Locate the cell with the specified text and output its [X, Y] center coordinate. 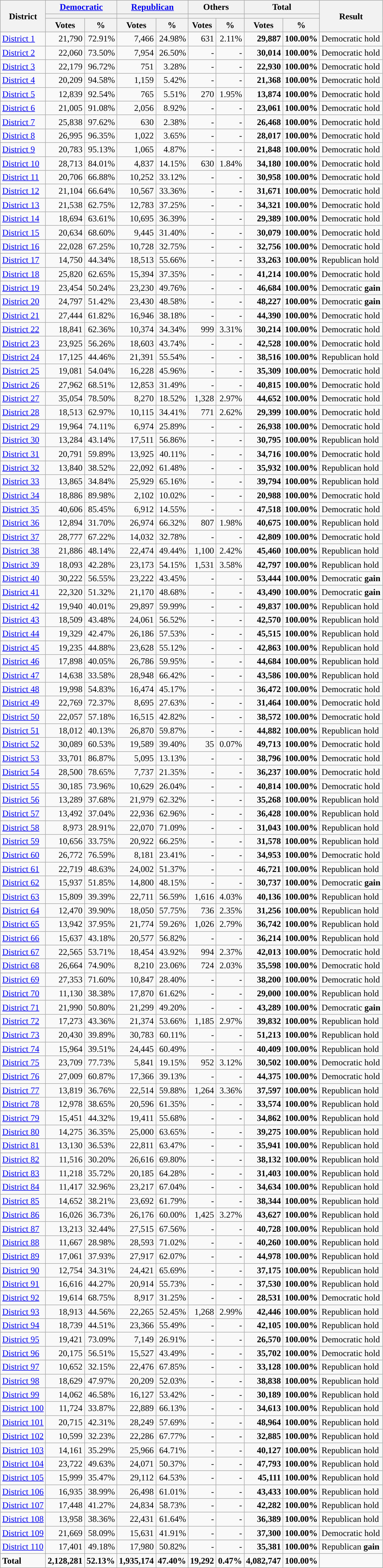
40,409 [264, 1049]
13,289 [65, 800]
District 1 [23, 39]
District 66 [23, 938]
District 9 [23, 149]
10,115 [137, 413]
19,940 [65, 606]
38,200 [264, 980]
66.42% [172, 675]
10,374 [137, 329]
28.40% [172, 980]
10,599 [65, 1436]
751 [137, 67]
20,596 [137, 1104]
37,530 [264, 1284]
21,538 [65, 205]
District 64 [23, 910]
District 55 [23, 786]
61.79% [172, 1201]
District 61 [23, 869]
13,958 [65, 1519]
26,570 [264, 1339]
23,628 [137, 648]
33.58% [101, 675]
38.65% [101, 1104]
62.07% [172, 1256]
16,127 [137, 1395]
48.58% [172, 302]
56.82% [172, 938]
44,375 [264, 1077]
40,127 [264, 1450]
20,185 [137, 1173]
36.73% [101, 1215]
22,431 [137, 1519]
0.07% [230, 744]
37,175 [264, 1270]
17,061 [65, 1256]
26,974 [137, 523]
95.13% [101, 149]
68.60% [101, 233]
11,724 [65, 1408]
District 23 [23, 343]
17,511 [137, 440]
12,754 [65, 1270]
1,065 [137, 149]
30,502 [264, 1063]
15,631 [137, 1533]
District 104 [23, 1464]
1,100 [202, 551]
76.59% [101, 855]
22,092 [137, 468]
34,180 [264, 163]
32.44% [101, 1229]
District 87 [23, 1229]
District 21 [23, 315]
10.02% [172, 495]
11,218 [65, 1173]
District 37 [23, 537]
District 96 [23, 1353]
19,292 [202, 1561]
43,627 [264, 1215]
3.31% [230, 329]
41.27% [101, 1505]
14,062 [65, 1395]
4.03% [230, 897]
44,882 [264, 731]
36,214 [264, 938]
53.66% [172, 1021]
35.29% [101, 1450]
55.12% [172, 648]
19,998 [65, 689]
21,790 [65, 39]
2.38% [172, 122]
38.52% [101, 468]
29,887 [264, 39]
District 73 [23, 1035]
44,390 [264, 315]
22,889 [137, 1408]
994 [202, 952]
21,104 [65, 191]
20,791 [65, 454]
77.73% [101, 1063]
District 70 [23, 993]
1.84% [230, 163]
District 24 [23, 357]
38.36% [101, 1519]
64.53% [172, 1477]
45.96% [172, 371]
31,464 [264, 703]
42,797 [264, 564]
District 77 [23, 1090]
2.03% [230, 966]
28,249 [137, 1422]
60.11% [172, 1035]
District 99 [23, 1395]
3.28% [172, 67]
28,593 [137, 1242]
59.89% [101, 454]
30,795 [264, 440]
8,270 [137, 399]
14,032 [137, 537]
42,809 [264, 537]
10,695 [137, 219]
18,093 [65, 564]
23,454 [65, 288]
47,793 [264, 1464]
59.95% [172, 662]
2.99% [230, 1312]
28.91% [101, 828]
17,401 [65, 1547]
5,841 [137, 1063]
17,980 [137, 1547]
54.15% [172, 564]
20,988 [264, 495]
23,430 [137, 302]
20,430 [65, 1035]
60.87% [101, 1077]
19,235 [65, 648]
63.61% [101, 219]
2.11% [230, 39]
28,017 [264, 136]
District 110 [23, 1547]
68.75% [101, 1298]
District 32 [23, 468]
District 38 [23, 551]
District 62 [23, 883]
28,777 [65, 537]
District 53 [23, 758]
1,159 [137, 80]
53,444 [264, 578]
23,230 [137, 288]
24,834 [137, 1505]
58.09% [101, 1533]
22,060 [65, 53]
51.85% [101, 883]
50.24% [101, 288]
District 82 [23, 1159]
40,814 [264, 786]
22,474 [137, 551]
39.13% [172, 1077]
42,013 [264, 952]
District 56 [23, 800]
33,701 [65, 758]
29,389 [264, 219]
District 12 [23, 191]
61.62% [172, 993]
23.41% [172, 855]
25,838 [65, 122]
9,445 [137, 233]
55.54% [172, 357]
17,448 [65, 1505]
8,210 [137, 966]
District 27 [23, 399]
District 3 [23, 67]
13,130 [65, 1146]
28.98% [101, 1242]
19,421 [65, 1339]
District 102 [23, 1436]
26,186 [137, 634]
60.49% [172, 1049]
22,179 [65, 67]
District 45 [23, 648]
43.14% [101, 440]
District 26 [23, 385]
43.92% [172, 952]
4,837 [137, 163]
37,597 [264, 1090]
67.56% [172, 1229]
38,132 [264, 1159]
23,366 [137, 1326]
District 79 [23, 1118]
District 29 [23, 426]
35,598 [264, 966]
District 28 [23, 413]
62.97% [101, 413]
8.92% [172, 108]
55.68% [172, 1118]
0.47% [230, 1561]
724 [202, 966]
17,898 [65, 662]
18,739 [65, 1326]
44.46% [101, 357]
District 92 [23, 1298]
District 33 [23, 482]
61.01% [172, 1491]
42.82% [172, 717]
District 94 [23, 1326]
18,913 [65, 1312]
Republican [152, 7]
District 47 [23, 675]
3.27% [230, 1215]
43.48% [101, 620]
District 10 [23, 163]
47,518 [264, 509]
24.98% [172, 39]
District 25 [23, 371]
31.49% [172, 385]
15,637 [65, 938]
22,514 [137, 1090]
37.35% [172, 274]
40.05% [101, 662]
13,874 [264, 94]
53.42% [172, 1395]
30,214 [264, 329]
22,476 [137, 1367]
29,399 [264, 413]
39,832 [264, 1021]
62.65% [101, 274]
27,962 [65, 385]
25.89% [172, 426]
District 67 [23, 952]
District 63 [23, 897]
13,840 [65, 468]
District 72 [23, 1021]
85.45% [101, 509]
60.00% [172, 1215]
89.98% [101, 495]
2.37% [230, 952]
62.96% [172, 813]
42,528 [264, 343]
2.62% [230, 413]
67.77% [172, 1436]
53.71% [101, 952]
64.71% [172, 1450]
27,353 [65, 980]
49,713 [264, 744]
30,079 [264, 233]
District 57 [23, 813]
10,847 [137, 980]
31.40% [172, 233]
18,886 [65, 495]
38,838 [264, 1381]
26,995 [65, 136]
20,783 [65, 149]
26,870 [137, 731]
37.04% [101, 813]
6,974 [137, 426]
District 18 [23, 274]
40,675 [264, 523]
952 [202, 1063]
10,652 [65, 1367]
7,149 [137, 1339]
District 22 [23, 329]
34.41% [172, 413]
36,742 [264, 924]
45,460 [264, 551]
94.58% [101, 80]
16,474 [137, 689]
42,446 [264, 1312]
68.51% [101, 385]
27,009 [65, 1077]
District 101 [23, 1422]
22,265 [137, 1312]
45,515 [264, 634]
1,616 [202, 897]
35.72% [101, 1173]
21,005 [65, 108]
36.39% [172, 219]
38.38% [101, 993]
31,256 [264, 910]
19,411 [137, 1118]
24,061 [137, 620]
44,978 [264, 1256]
48.15% [172, 883]
8,181 [137, 855]
22,936 [137, 813]
13,213 [65, 1229]
66.32% [172, 523]
33.87% [101, 1408]
23,173 [137, 564]
1,268 [202, 1312]
28,531 [264, 1298]
38,516 [264, 357]
765 [137, 94]
60.53% [101, 744]
District 7 [23, 122]
55.49% [172, 1326]
District 93 [23, 1312]
49.44% [172, 551]
40,136 [264, 897]
22,719 [65, 869]
1,026 [202, 924]
11,130 [65, 993]
16,616 [65, 1284]
36.35% [101, 1132]
26,498 [137, 1491]
35,702 [264, 1353]
13,492 [65, 813]
19,329 [65, 634]
18,012 [65, 731]
40.01% [101, 606]
39.39% [101, 897]
District 91 [23, 1284]
Others [216, 7]
20,914 [137, 1284]
10,252 [137, 177]
45,111 [264, 1477]
270 [202, 94]
37,300 [264, 1533]
District 108 [23, 1519]
6,912 [137, 509]
32,885 [264, 1436]
1,264 [202, 1090]
1,935,174 [137, 1561]
42,570 [264, 620]
29,897 [137, 606]
1,022 [137, 136]
44.88% [101, 648]
39,275 [264, 1132]
2.79% [230, 924]
18,454 [137, 952]
District 60 [23, 855]
4.87% [172, 149]
District 65 [23, 924]
30,185 [65, 786]
58.73% [172, 1505]
26,938 [264, 426]
43,433 [264, 1491]
16,935 [65, 1491]
15,527 [137, 1353]
51.42% [101, 302]
66.25% [172, 841]
33,263 [264, 260]
33,574 [264, 1104]
34,953 [264, 855]
69.80% [172, 1159]
District 74 [23, 1049]
44.51% [101, 1326]
District [23, 16]
36.76% [101, 1090]
27.63% [172, 703]
7,737 [137, 772]
18,629 [65, 1381]
District 36 [23, 523]
40,815 [264, 385]
31,403 [264, 1173]
35,309 [264, 371]
61.82% [101, 315]
14,800 [137, 883]
43,289 [264, 1007]
631 [202, 39]
1.95% [230, 94]
22,070 [137, 828]
26.04% [172, 786]
1,328 [202, 399]
48,227 [264, 302]
13,819 [65, 1090]
20,634 [65, 233]
37.95% [101, 924]
3.58% [230, 564]
48.68% [172, 592]
56.86% [172, 440]
13,865 [65, 482]
78.65% [101, 772]
73.50% [101, 53]
33.36% [172, 191]
86.87% [101, 758]
21,669 [65, 1533]
47.97% [101, 1381]
24,797 [65, 302]
21,299 [137, 1007]
54.83% [101, 689]
67.85% [172, 1367]
56.55% [101, 578]
14.55% [172, 509]
38.99% [101, 1491]
14,275 [65, 1132]
18,603 [137, 343]
42,282 [264, 1505]
43,490 [264, 592]
18,841 [65, 329]
District 19 [23, 288]
42,105 [264, 1326]
55.73% [172, 1284]
District 97 [23, 1367]
2.42% [230, 551]
46,684 [264, 288]
46,721 [264, 869]
17,366 [137, 1077]
56.59% [172, 897]
35,381 [264, 1547]
26,616 [137, 1159]
24,445 [137, 1049]
39.51% [101, 1049]
District 84 [23, 1187]
39.40% [172, 744]
20,577 [137, 938]
District 40 [23, 578]
26,664 [65, 966]
67.25% [101, 246]
29,000 [264, 993]
36,237 [264, 772]
15,451 [65, 1118]
61.64% [172, 1519]
49.18% [101, 1547]
32.75% [172, 246]
District 80 [23, 1132]
District 11 [23, 177]
District 46 [23, 662]
30.20% [101, 1159]
65.16% [172, 482]
District 58 [23, 828]
999 [202, 329]
38,796 [264, 758]
23.06% [172, 966]
District 107 [23, 1505]
32.15% [101, 1367]
14,161 [65, 1450]
31,043 [264, 828]
46.58% [101, 1395]
26,772 [65, 855]
40,606 [65, 509]
34,613 [264, 1408]
19,614 [65, 1298]
District 5 [23, 94]
10,567 [137, 191]
67.04% [172, 1187]
5.42% [172, 80]
11,417 [65, 1187]
20,175 [65, 1353]
22,320 [65, 592]
2,128,281 [65, 1561]
15,964 [65, 1049]
42.47% [101, 634]
District 83 [23, 1173]
61.35% [172, 1104]
11,516 [65, 1159]
48,964 [264, 1422]
10,629 [137, 786]
44.27% [101, 1284]
22,711 [137, 897]
District 59 [23, 841]
21,374 [137, 1021]
25,000 [137, 1132]
District 109 [23, 1533]
23,692 [137, 1201]
District 8 [23, 136]
39.89% [101, 1035]
2.35% [230, 910]
50.82% [172, 1547]
District 76 [23, 1077]
District 100 [23, 1408]
21,170 [137, 592]
27,917 [137, 1256]
32,756 [264, 246]
57.53% [172, 634]
71.02% [172, 1242]
2,102 [137, 495]
12,839 [65, 94]
8,695 [137, 703]
63.65% [172, 1132]
66.88% [101, 177]
30,089 [65, 744]
22,930 [264, 67]
18,050 [137, 910]
44,684 [264, 662]
64.28% [172, 1173]
15,937 [65, 883]
44.34% [101, 260]
97.62% [101, 122]
District 6 [23, 108]
District 98 [23, 1381]
11,667 [65, 1242]
38.18% [172, 315]
5,095 [137, 758]
78.50% [101, 399]
District 14 [23, 219]
22,286 [137, 1436]
52.13% [101, 1561]
41,214 [264, 274]
2,056 [137, 108]
26,176 [137, 1215]
8,917 [137, 1298]
19,589 [137, 744]
67.22% [101, 537]
35,941 [264, 1146]
31,671 [264, 191]
23,925 [65, 343]
District 105 [23, 1477]
16,026 [65, 1215]
73.96% [101, 786]
19,081 [65, 371]
35,054 [65, 399]
23,709 [65, 1063]
65.69% [172, 1270]
23,722 [65, 1464]
8,973 [65, 828]
Democratic [81, 7]
District 51 [23, 731]
30,737 [264, 883]
District 15 [23, 233]
District 31 [23, 454]
42.31% [101, 1422]
38,572 [264, 717]
14,652 [65, 1201]
43.18% [101, 938]
39,794 [264, 482]
3.65% [172, 136]
District 13 [23, 205]
15,394 [137, 274]
District 75 [23, 1063]
24,071 [137, 1464]
5.51% [172, 94]
45.17% [172, 689]
1.98% [230, 523]
16,946 [137, 315]
43.49% [172, 1353]
56.26% [101, 343]
District 90 [23, 1270]
37.25% [172, 205]
District 20 [23, 302]
40,260 [264, 1242]
16,228 [137, 371]
30,783 [137, 1035]
33,128 [264, 1367]
34.31% [101, 1270]
35,268 [264, 800]
26.91% [172, 1339]
District 17 [23, 260]
21,848 [264, 149]
24,421 [137, 1270]
14,750 [65, 260]
22,769 [65, 703]
23,061 [264, 108]
51,213 [264, 1035]
34.84% [101, 482]
3.12% [230, 1063]
21,391 [137, 357]
59.26% [172, 924]
72.37% [101, 703]
62.75% [101, 205]
771 [202, 413]
37.93% [101, 1256]
49.20% [172, 1007]
District 68 [23, 966]
57.69% [172, 1422]
40.11% [172, 454]
District 41 [23, 592]
District 88 [23, 1242]
District 85 [23, 1201]
District 69 [23, 980]
43.36% [101, 1021]
59.87% [172, 731]
27,444 [65, 315]
49.76% [172, 288]
50.37% [172, 1464]
49.63% [101, 1464]
22,565 [65, 952]
30,958 [264, 177]
District 103 [23, 1450]
13.13% [172, 758]
District 86 [23, 1215]
20,706 [65, 177]
1,531 [202, 564]
41.91% [172, 1533]
17,125 [65, 357]
96.35% [101, 136]
12,894 [65, 523]
52.45% [172, 1312]
26.50% [172, 53]
92.54% [101, 94]
District 71 [23, 1007]
15,809 [65, 897]
3.36% [230, 1090]
25,966 [137, 1450]
33.12% [172, 177]
13,284 [65, 440]
13,925 [137, 454]
District 34 [23, 495]
34,634 [264, 1187]
30,014 [264, 53]
20,715 [65, 1422]
44,652 [264, 399]
34.34% [172, 329]
96.72% [101, 67]
14,638 [65, 675]
District 48 [23, 689]
19.15% [172, 1063]
28,713 [65, 163]
12,853 [137, 385]
District 81 [23, 1146]
71.60% [101, 980]
35 [202, 744]
District 42 [23, 606]
74.11% [101, 426]
39.90% [101, 910]
49,837 [264, 606]
57.75% [172, 910]
10,728 [137, 246]
19,964 [65, 426]
47.40% [172, 1561]
34,716 [264, 454]
24,002 [137, 869]
807 [202, 523]
25,929 [137, 482]
27,515 [137, 1229]
736 [202, 910]
District 89 [23, 1256]
29,112 [137, 1477]
50.80% [101, 1007]
59.88% [172, 1090]
District 95 [23, 1339]
21,886 [65, 551]
District 50 [23, 717]
66.13% [172, 1408]
74.90% [101, 966]
District 106 [23, 1491]
35.47% [101, 1477]
48.63% [101, 869]
21,990 [65, 1007]
43.74% [172, 343]
36,389 [264, 1519]
10,656 [65, 841]
71.09% [172, 828]
31.25% [172, 1298]
44.56% [101, 1312]
18,509 [65, 620]
District 30 [23, 440]
13,942 [65, 924]
44.32% [101, 1118]
72.91% [101, 39]
17,273 [65, 1021]
34,862 [264, 1118]
District 44 [23, 634]
30,222 [65, 578]
16,515 [137, 717]
31.70% [101, 523]
District 49 [23, 703]
21.35% [172, 772]
26,786 [137, 662]
District 2 [23, 53]
36,428 [264, 813]
35,932 [264, 468]
91.08% [101, 108]
31,578 [264, 841]
42.28% [101, 564]
33.75% [101, 841]
District 4 [23, 80]
56.51% [101, 1353]
28,500 [65, 772]
84.01% [101, 163]
15,999 [65, 1477]
21,774 [137, 924]
61.48% [172, 468]
22,057 [65, 717]
63.47% [172, 1146]
48.14% [101, 551]
36,472 [264, 689]
66.64% [101, 191]
District 52 [23, 744]
1,425 [202, 1215]
36.53% [101, 1146]
District 39 [23, 564]
42,863 [264, 648]
14.15% [172, 163]
12,978 [65, 1104]
51.32% [101, 592]
District 78 [23, 1104]
37.68% [101, 800]
District 16 [23, 246]
21,979 [137, 800]
18.52% [172, 399]
26,468 [264, 122]
56.52% [172, 620]
District 43 [23, 620]
20,922 [137, 841]
32.23% [101, 1436]
30,189 [264, 1395]
23,217 [137, 1187]
District 54 [23, 772]
18,694 [65, 219]
28,948 [137, 675]
23,222 [137, 578]
12,470 [65, 910]
73.09% [101, 1339]
22,028 [65, 246]
43,586 [264, 675]
Republican gain [351, 1547]
38.21% [101, 1201]
17,870 [137, 993]
38,344 [264, 1201]
62.32% [172, 800]
7,466 [137, 39]
34,321 [264, 205]
22,811 [137, 1146]
51.37% [172, 869]
55.66% [172, 260]
40.13% [101, 731]
43.45% [172, 578]
Result [351, 16]
21,368 [264, 80]
32.96% [101, 1187]
4,082,747 [264, 1561]
25,820 [65, 274]
62.36% [101, 329]
59.99% [172, 606]
54.04% [101, 371]
57.18% [101, 717]
District 35 [23, 509]
1,185 [202, 1021]
40,728 [264, 1229]
7,954 [137, 53]
52.03% [172, 1381]
32.78% [172, 537]
12,783 [137, 205]
